Output the (x, y) coordinate of the center of the cell containing the given text.  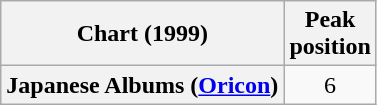
6 (330, 85)
Japanese Albums (Oricon) (142, 85)
Peak position (330, 34)
Chart (1999) (142, 34)
